Scan for the cell matching the given text and deliver its (X, Y) coordinate at center. 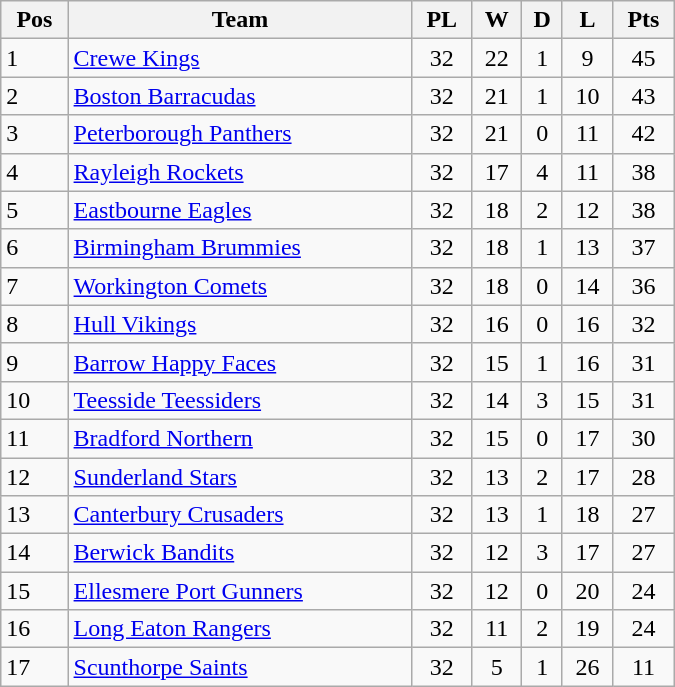
19 (587, 629)
PL (442, 20)
Team (240, 20)
Long Eaton Rangers (240, 629)
Bradford Northern (240, 438)
Eastbourne Eagles (240, 210)
Boston Barracudas (240, 96)
Pts (644, 20)
Scunthorpe Saints (240, 667)
Birmingham Brummies (240, 248)
Canterbury Crusaders (240, 515)
Teesside Teessiders (240, 400)
Sunderland Stars (240, 477)
42 (644, 134)
43 (644, 96)
Ellesmere Port Gunners (240, 591)
36 (644, 286)
L (587, 20)
22 (497, 58)
Workington Comets (240, 286)
Berwick Bandits (240, 553)
Barrow Happy Faces (240, 362)
28 (644, 477)
20 (587, 591)
Pos (34, 20)
Peterborough Panthers (240, 134)
7 (34, 286)
8 (34, 324)
D (542, 20)
W (497, 20)
45 (644, 58)
Hull Vikings (240, 324)
30 (644, 438)
Crewe Kings (240, 58)
26 (587, 667)
37 (644, 248)
Rayleigh Rockets (240, 172)
6 (34, 248)
